Find where the given text appears and provide that cell's center as (X, Y) coordinate. 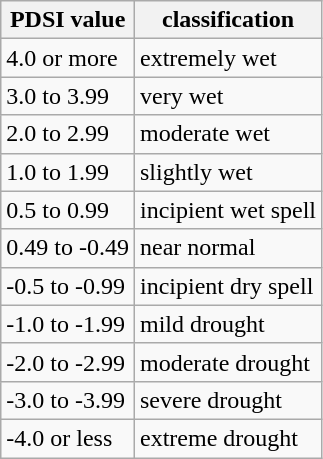
moderate wet (228, 134)
3.0 to 3.99 (68, 96)
near normal (228, 248)
-1.0 to -1.99 (68, 324)
0.49 to -0.49 (68, 248)
1.0 to 1.99 (68, 172)
extremely wet (228, 58)
-4.0 or less (68, 438)
mild drought (228, 324)
extreme drought (228, 438)
moderate drought (228, 362)
incipient wet spell (228, 210)
classification (228, 20)
very wet (228, 96)
incipient dry spell (228, 286)
4.0 or more (68, 58)
PDSI value (68, 20)
-3.0 to -3.99 (68, 400)
2.0 to 2.99 (68, 134)
-0.5 to -0.99 (68, 286)
-2.0 to -2.99 (68, 362)
slightly wet (228, 172)
0.5 to 0.99 (68, 210)
severe drought (228, 400)
